Determine the [x, y] coordinate at the center of the cell enclosing the given text.  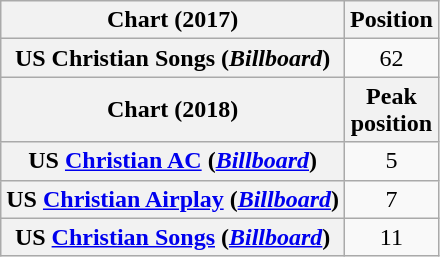
7 [392, 199]
Chart (2017) [173, 20]
US Christian Airplay (Billboard) [173, 199]
Chart (2018) [173, 110]
11 [392, 237]
62 [392, 58]
US Christian AC (Billboard) [173, 161]
Position [392, 20]
Peakposition [392, 110]
5 [392, 161]
